Detect which cell encompasses the target text, then output its (X, Y) center coordinate. 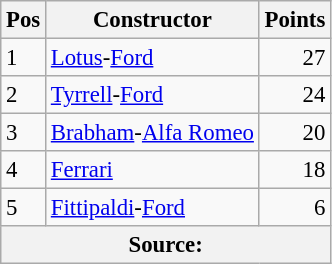
27 (294, 58)
24 (294, 95)
Tyrrell-Ford (153, 95)
Fittipaldi-Ford (153, 208)
20 (294, 133)
4 (24, 170)
6 (294, 208)
Source: (166, 245)
Pos (24, 20)
Brabham-Alfa Romeo (153, 133)
Constructor (153, 20)
5 (24, 208)
2 (24, 95)
1 (24, 58)
18 (294, 170)
3 (24, 133)
Lotus-Ford (153, 58)
Points (294, 20)
Ferrari (153, 170)
